Search for the cell housing the specified text and yield its (X, Y) center coordinate. 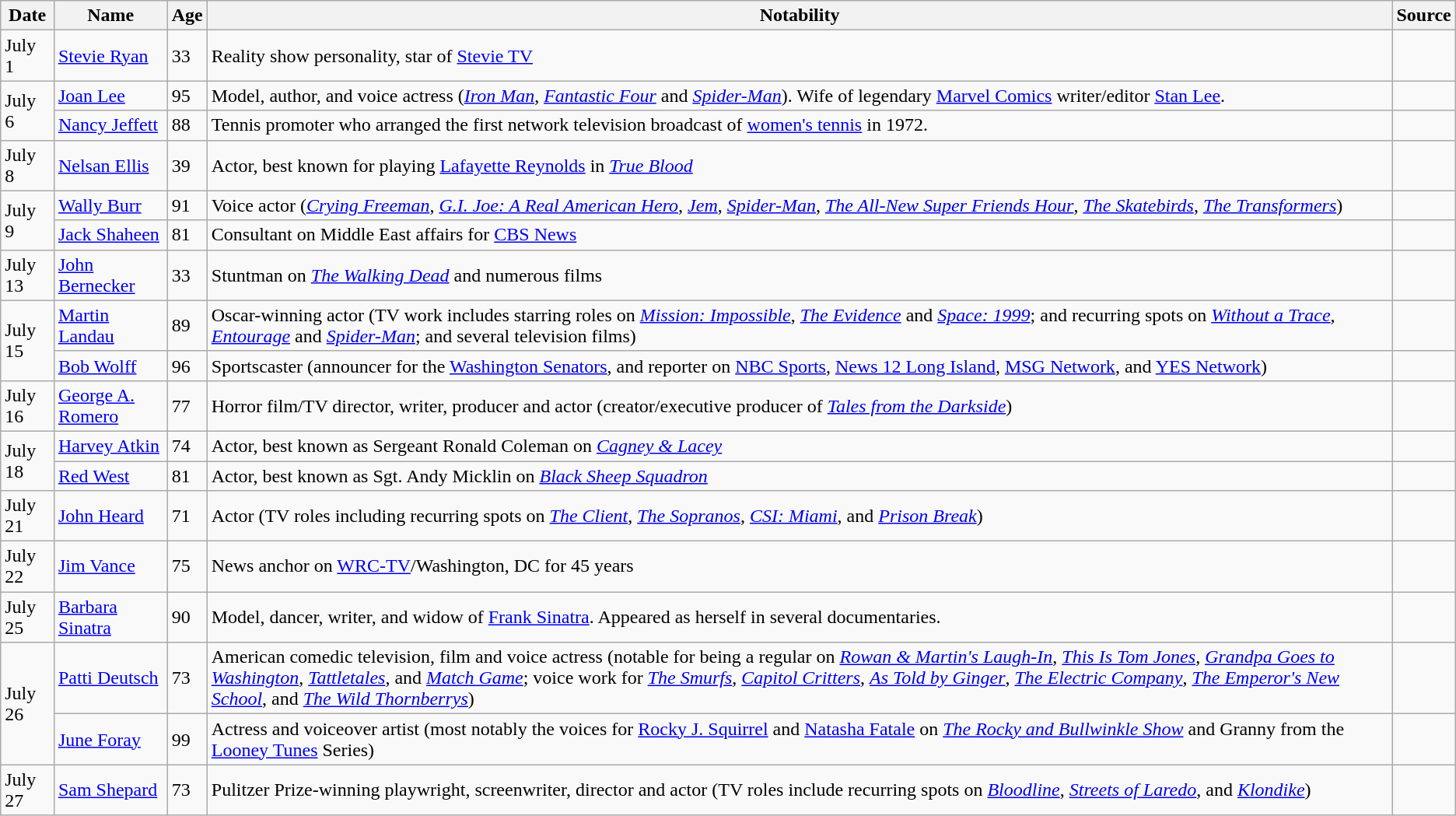
July 8 (28, 165)
Source (1423, 16)
91 (187, 205)
July 22 (28, 566)
Sam Shepard (110, 790)
Age (187, 16)
Consultant on Middle East affairs for CBS News (800, 235)
39 (187, 165)
July 1 (28, 56)
71 (187, 517)
Sportscaster (announcer for the Washington Senators, and reporter on NBC Sports, News 12 Long Island, MSG Network, and YES Network) (800, 366)
Bob Wolff (110, 366)
Actor, best known as Sergeant Ronald Coleman on Cagney & Lacey (800, 446)
July 13 (28, 275)
June Foray (110, 739)
Martin Landau (110, 325)
Wally Burr (110, 205)
July 21 (28, 517)
Jack Shaheen (110, 235)
77 (187, 406)
News anchor on WRC-TV/Washington, DC for 45 years (800, 566)
July 6 (28, 110)
88 (187, 125)
96 (187, 366)
Tennis promoter who arranged the first network television broadcast of women's tennis in 1972. (800, 125)
90 (187, 618)
Harvey Atkin (110, 446)
99 (187, 739)
Jim Vance (110, 566)
Voice actor (Crying Freeman, G.I. Joe: A Real American Hero, Jem, Spider-Man, The All-New Super Friends Hour, The Skatebirds, The Transformers) (800, 205)
July 27 (28, 790)
Nelsan Ellis (110, 165)
75 (187, 566)
Date (28, 16)
Stuntman on The Walking Dead and numerous films (800, 275)
Model, dancer, writer, and widow of Frank Sinatra. Appeared as herself in several documentaries. (800, 618)
Barbara Sinatra (110, 618)
Reality show personality, star of Stevie TV (800, 56)
Joan Lee (110, 96)
Actor, best known as Sgt. Andy Micklin on Black Sheep Squadron (800, 475)
Nancy Jeffett (110, 125)
July 9 (28, 220)
July 18 (28, 461)
89 (187, 325)
Red West (110, 475)
July 15 (28, 341)
74 (187, 446)
95 (187, 96)
Notability (800, 16)
Actor (TV roles including recurring spots on The Client, The Sopranos, CSI: Miami, and Prison Break) (800, 517)
July 25 (28, 618)
Actor, best known for playing Lafayette Reynolds in True Blood (800, 165)
Pulitzer Prize-winning playwright, screenwriter, director and actor (TV roles include recurring spots on Bloodline, Streets of Laredo, and Klondike) (800, 790)
George A. Romero (110, 406)
Name (110, 16)
Model, author, and voice actress (Iron Man, Fantastic Four and Spider-Man). Wife of legendary Marvel Comics writer/editor Stan Lee. (800, 96)
John Heard (110, 517)
Stevie Ryan (110, 56)
John Bernecker (110, 275)
July 26 (28, 703)
Horror film/TV director, writer, producer and actor (creator/executive producer of Tales from the Darkside) (800, 406)
Patti Deutsch (110, 678)
July 16 (28, 406)
